Provide the (X, Y) coordinate of the cell's center where the given text is located.  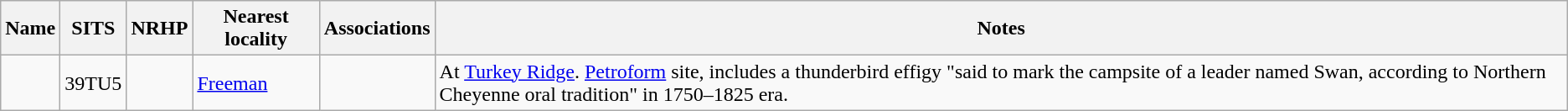
SITS (94, 29)
39TU5 (94, 82)
Nearest locality (256, 29)
NRHP (159, 29)
Notes (1001, 29)
Associations (377, 29)
Name (30, 29)
Freeman (256, 82)
